Return the [X, Y] coordinate for the center point of the cell that contains the specified text.  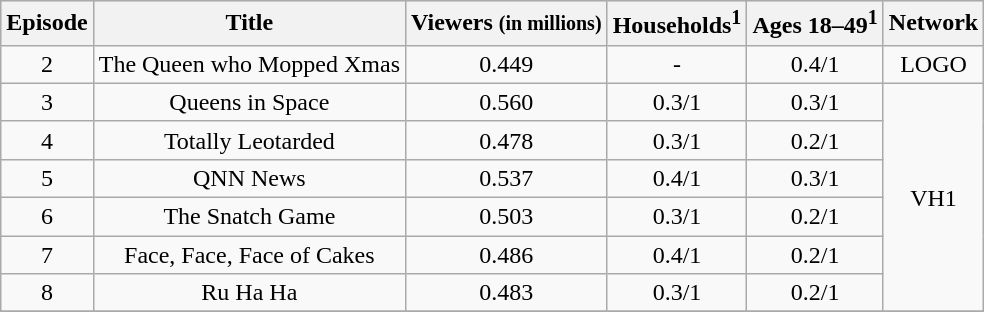
Network [933, 24]
QNN News [249, 178]
Households1 [677, 24]
6 [47, 217]
0.483 [507, 293]
Queens in Space [249, 102]
0.537 [507, 178]
Face, Face, Face of Cakes [249, 255]
0.486 [507, 255]
- [677, 64]
Totally Leotarded [249, 140]
0.449 [507, 64]
7 [47, 255]
3 [47, 102]
4 [47, 140]
0.560 [507, 102]
Title [249, 24]
The Queen who Mopped Xmas [249, 64]
0.503 [507, 217]
VH1 [933, 197]
5 [47, 178]
Viewers (in millions) [507, 24]
LOGO [933, 64]
Episode [47, 24]
Ages 18–491 [815, 24]
Ru Ha Ha [249, 293]
The Snatch Game [249, 217]
2 [47, 64]
0.478 [507, 140]
8 [47, 293]
